Find where the given text appears and provide that cell's center as (x, y) coordinate. 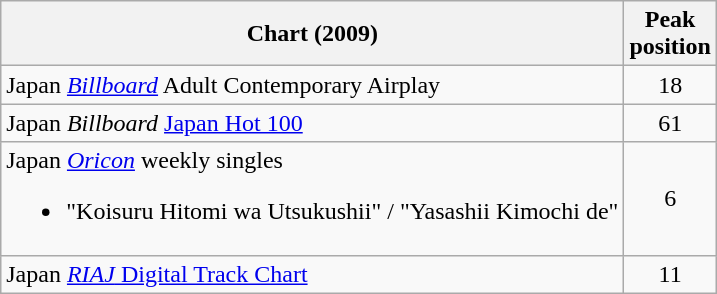
11 (670, 274)
18 (670, 85)
61 (670, 123)
Japan Billboard Japan Hot 100 (312, 123)
Japan RIAJ Digital Track Chart (312, 274)
6 (670, 198)
Japan Oricon weekly singles"Koisuru Hitomi wa Utsukushii" / "Yasashii Kimochi de" (312, 198)
Peakposition (670, 34)
Japan Billboard Adult Contemporary Airplay (312, 85)
Chart (2009) (312, 34)
